For the text-containing cell, return its midpoint in [X, Y] coordinate format. 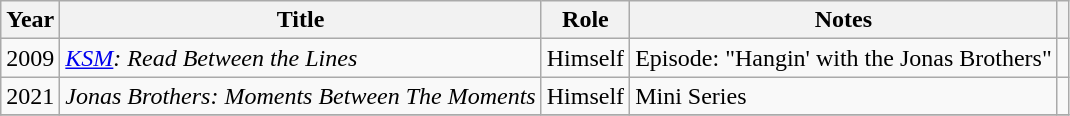
2009 [30, 58]
KSM: Read Between the Lines [300, 58]
Title [300, 20]
2021 [30, 96]
Year [30, 20]
Jonas Brothers: Moments Between The Moments [300, 96]
Role [585, 20]
Mini Series [844, 96]
Notes [844, 20]
Episode: "Hangin' with the Jonas Brothers" [844, 58]
